Extract the (x, y) coordinate from the center of the cell holding the provided text.  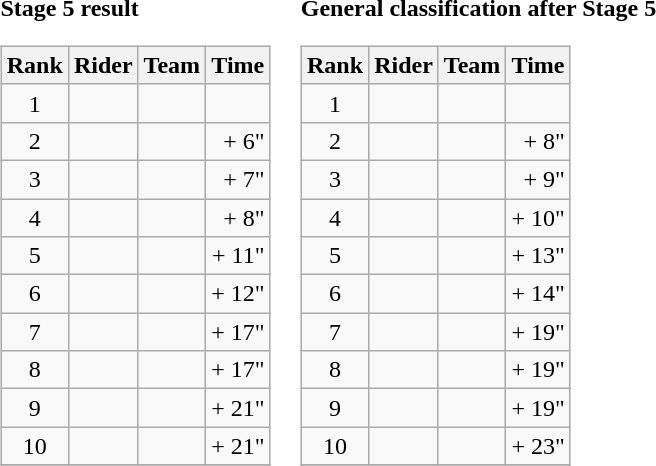
+ 10" (538, 217)
+ 11" (238, 256)
+ 23" (538, 446)
+ 6" (238, 141)
+ 9" (538, 179)
+ 12" (238, 294)
+ 13" (538, 256)
+ 14" (538, 294)
+ 7" (238, 179)
